Capture the cell that displays the provided text and extract its (x, y) central coordinate. 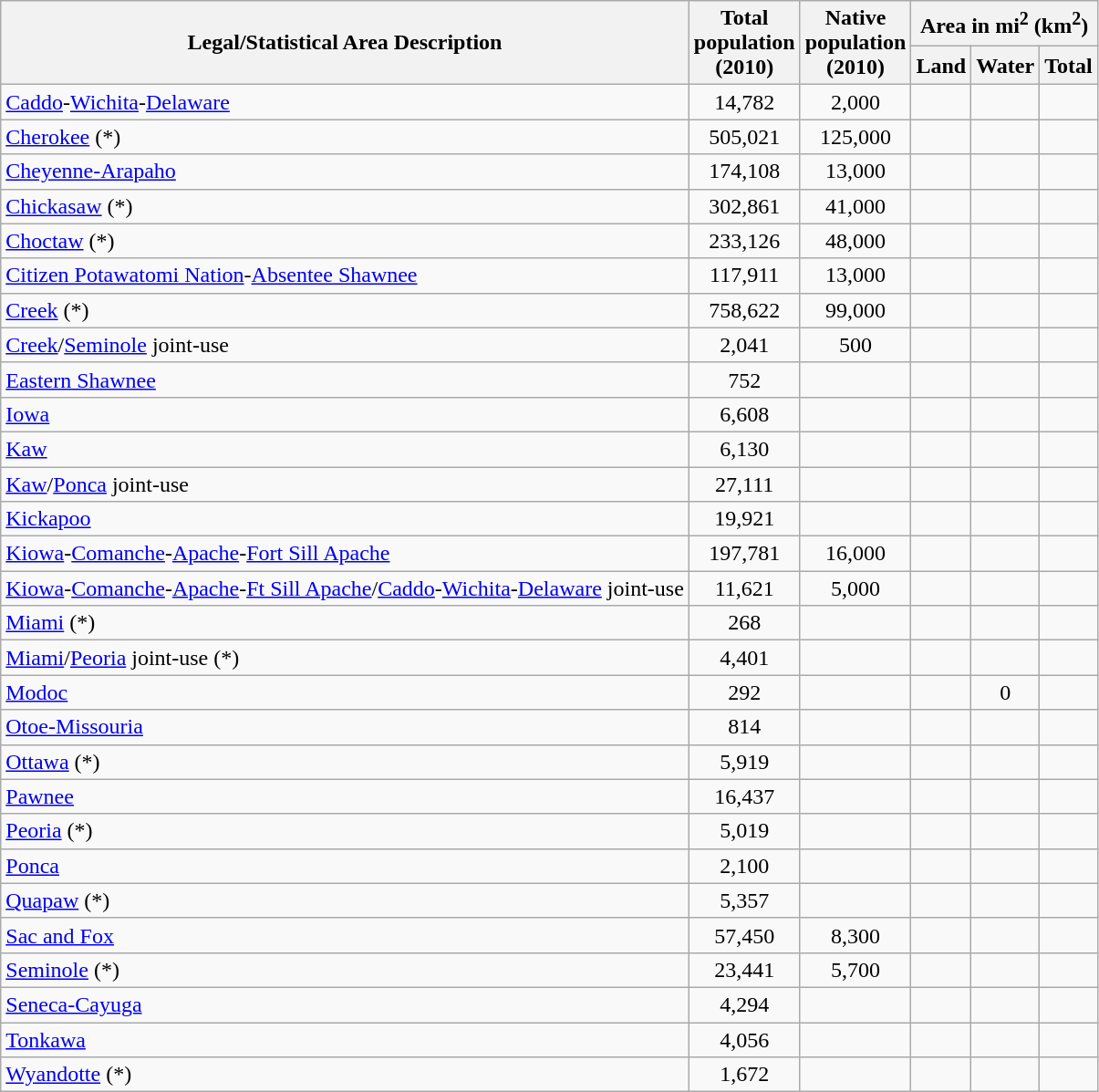
Seminole (*) (345, 970)
814 (744, 727)
Sac and Fox (345, 935)
5,700 (855, 970)
Miami (*) (345, 623)
Seneca-Cayuga (345, 1004)
8,300 (855, 935)
2,100 (744, 866)
Quapaw (*) (345, 900)
Peoria (*) (345, 831)
Tonkawa (345, 1039)
Cherokee (*) (345, 137)
5,357 (744, 900)
Legal/Statistical Area Description (345, 43)
5,919 (744, 762)
6,608 (744, 414)
Chickasaw (*) (345, 206)
19,921 (744, 519)
Pawnee (345, 796)
268 (744, 623)
Caddo-Wichita-Delaware (345, 102)
Nativepopulation(2010) (855, 43)
Eastern Shawnee (345, 380)
292 (744, 692)
23,441 (744, 970)
41,000 (855, 206)
500 (855, 345)
Creek/Seminole joint-use (345, 345)
4,056 (744, 1039)
Iowa (345, 414)
Kaw/Ponca joint-use (345, 484)
Creek (*) (345, 310)
Miami/Peoria joint-use (*) (345, 658)
302,861 (744, 206)
Choctaw (*) (345, 241)
1,672 (744, 1075)
16,437 (744, 796)
Ottawa (*) (345, 762)
5,019 (744, 831)
117,911 (744, 276)
Kaw (345, 449)
5,000 (855, 588)
197,781 (744, 554)
Water (1005, 65)
14,782 (744, 102)
57,450 (744, 935)
6,130 (744, 449)
125,000 (855, 137)
27,111 (744, 484)
Total (1069, 65)
4,401 (744, 658)
174,108 (744, 172)
Modoc (345, 692)
99,000 (855, 310)
Land (941, 65)
0 (1005, 692)
11,621 (744, 588)
2,000 (855, 102)
Ponca (345, 866)
Cheyenne-Arapaho (345, 172)
4,294 (744, 1004)
505,021 (744, 137)
Wyandotte (*) (345, 1075)
Kickapoo (345, 519)
Kiowa-Comanche-Apache-Ft Sill Apache/Caddo-Wichita-Delaware joint-use (345, 588)
758,622 (744, 310)
752 (744, 380)
Otoe-Missouria (345, 727)
Citizen Potawatomi Nation-Absentee Shawnee (345, 276)
Totalpopulation(2010) (744, 43)
2,041 (744, 345)
16,000 (855, 554)
48,000 (855, 241)
Area in mi2 (km2) (1004, 24)
Kiowa-Comanche-Apache-Fort Sill Apache (345, 554)
233,126 (744, 241)
